Output the [X, Y] coordinate of the center of the cell containing the given text.  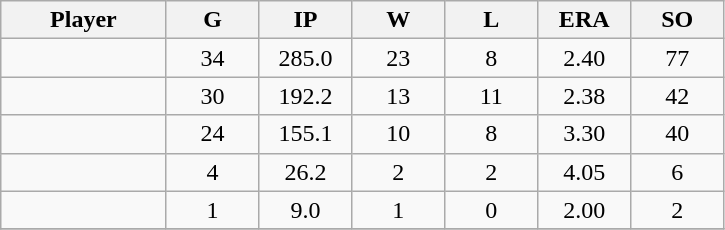
0 [492, 210]
3.30 [584, 134]
77 [678, 58]
10 [398, 134]
24 [212, 134]
2.00 [584, 210]
285.0 [306, 58]
6 [678, 172]
40 [678, 134]
42 [678, 96]
Player [84, 20]
2.40 [584, 58]
9.0 [306, 210]
11 [492, 96]
IP [306, 20]
192.2 [306, 96]
G [212, 20]
W [398, 20]
4 [212, 172]
2.38 [584, 96]
ERA [584, 20]
L [492, 20]
4.05 [584, 172]
23 [398, 58]
13 [398, 96]
SO [678, 20]
26.2 [306, 172]
155.1 [306, 134]
34 [212, 58]
30 [212, 96]
